Find where the given text appears and provide that cell's center as [X, Y] coordinate. 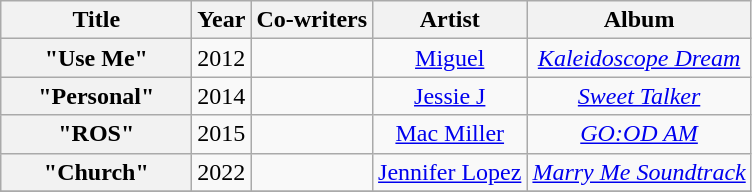
Mac Miller [450, 134]
Kaleidoscope Dream [639, 58]
"ROS" [96, 134]
Sweet Talker [639, 96]
"Church" [96, 172]
"Use Me" [96, 58]
Co-writers [312, 20]
Jennifer Lopez [450, 172]
2022 [222, 172]
Album [639, 20]
"Personal" [96, 96]
2012 [222, 58]
Artist [450, 20]
Miguel [450, 58]
GO:OD AM [639, 134]
Marry Me Soundtrack [639, 172]
2015 [222, 134]
2014 [222, 96]
Title [96, 20]
Year [222, 20]
Jessie J [450, 96]
